Find where the given text appears and provide that cell's center as (x, y) coordinate. 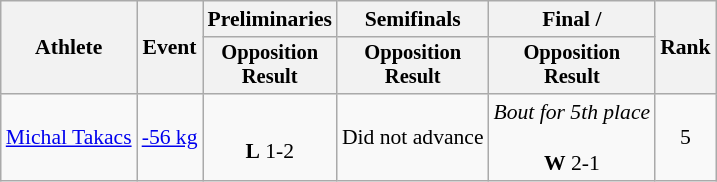
Final / (572, 19)
Preliminaries (270, 19)
Semifinals (413, 19)
Event (170, 48)
L 1-2 (270, 138)
Michal Takacs (69, 138)
5 (686, 138)
Rank (686, 48)
Bout for 5th place W 2-1 (572, 138)
-56 kg (170, 138)
Did not advance (413, 138)
Athlete (69, 48)
